Return (X, Y) of the center of cell containing provided text 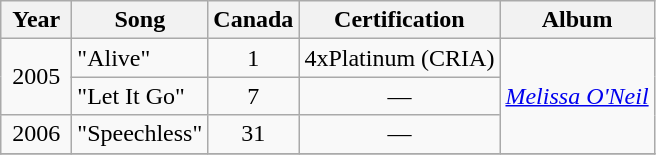
1 (254, 58)
"Let It Go" (140, 96)
Year (36, 20)
4xPlatinum (CRIA) (400, 58)
2006 (36, 134)
Song (140, 20)
Melissa O'Neil (577, 96)
7 (254, 96)
31 (254, 134)
"Alive" (140, 58)
Certification (400, 20)
Canada (254, 20)
Album (577, 20)
2005 (36, 77)
"Speechless" (140, 134)
